Detect which cell encompasses the target text, then output its [X, Y] center coordinate. 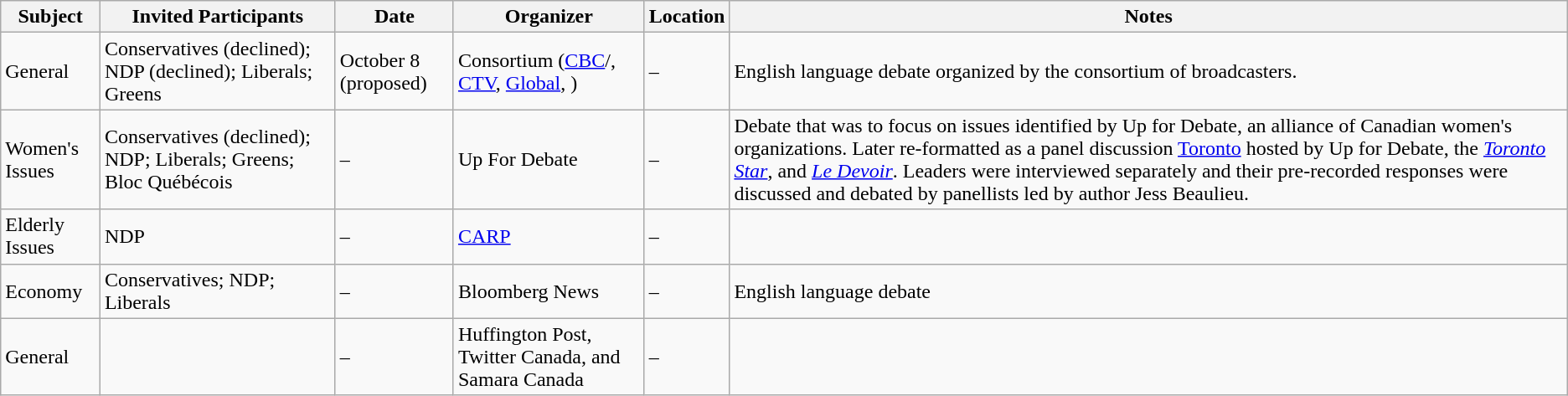
Economy [50, 291]
Conservatives; NDP; Liberals [218, 291]
Conservatives (declined); NDP (declined); Liberals; Greens [218, 71]
Notes [1148, 17]
Date [394, 17]
NDP [218, 236]
Invited Participants [218, 17]
October 8 (proposed) [394, 71]
English language debate [1148, 291]
Women's Issues [50, 159]
Conservatives (declined); NDP; Liberals; Greens; Bloc Québécois [218, 159]
Subject [50, 17]
Organizer [549, 17]
Huffington Post, Twitter Canada, and Samara Canada [549, 357]
Elderly Issues [50, 236]
Bloomberg News [549, 291]
English language debate organized by the consortium of broadcasters. [1148, 71]
Consortium (CBC/, CTV, Global, ) [549, 71]
Location [687, 17]
CARP [549, 236]
Up For Debate [549, 159]
